Find where the given text appears and provide that cell's center as (x, y) coordinate. 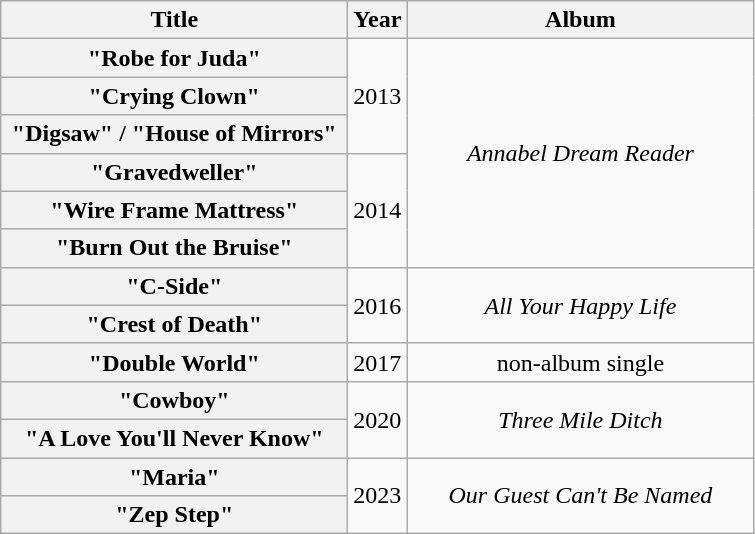
"Gravedweller" (174, 172)
Album (580, 20)
"Robe for Juda" (174, 58)
Our Guest Can't Be Named (580, 496)
2014 (378, 210)
Year (378, 20)
Annabel Dream Reader (580, 153)
"Crying Clown" (174, 96)
"Digsaw" / "House of Mirrors" (174, 134)
2017 (378, 362)
2020 (378, 419)
"Wire Frame Mattress" (174, 210)
"Crest of Death" (174, 324)
2023 (378, 496)
All Your Happy Life (580, 305)
"A Love You'll Never Know" (174, 438)
"Maria" (174, 477)
"Zep Step" (174, 515)
"C-Side" (174, 286)
2013 (378, 96)
"Cowboy" (174, 400)
2016 (378, 305)
Title (174, 20)
"Burn Out the Bruise" (174, 248)
Three Mile Ditch (580, 419)
"Double World" (174, 362)
non-album single (580, 362)
